Return the [x, y] coordinate for the center point of the cell that contains the specified text.  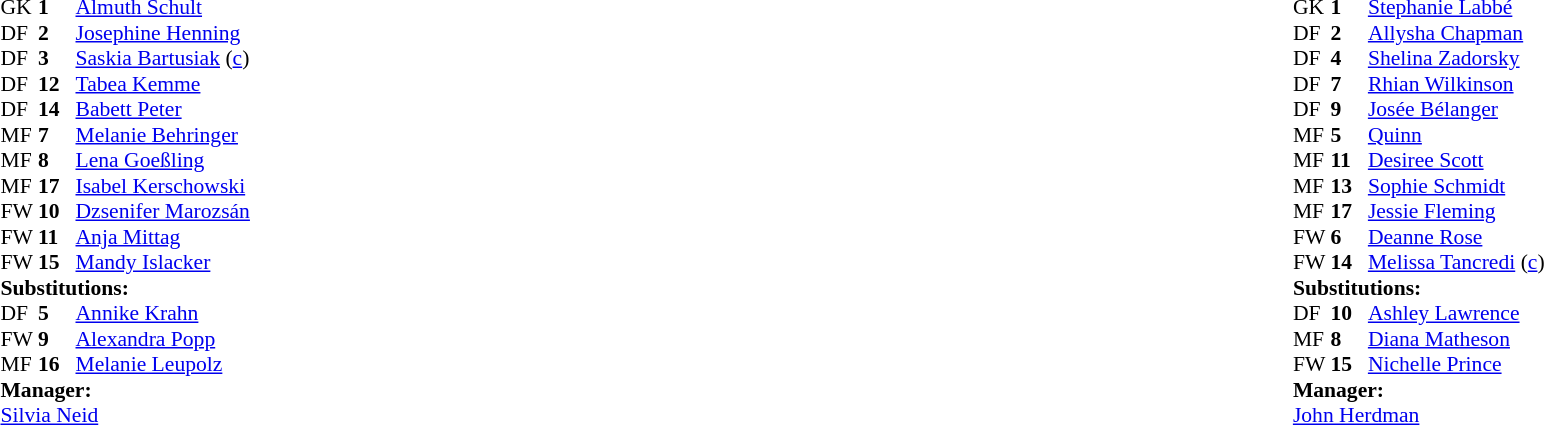
Lena Goeßling [163, 161]
13 [1349, 186]
Saskia Bartusiak (c) [163, 59]
Melanie Behringer [163, 135]
Babett Peter [163, 109]
Josephine Henning [163, 33]
Annike Krahn [163, 313]
3 [57, 59]
Dzsenifer Marozsán [163, 211]
Manager: [124, 390]
Melanie Leupolz [163, 365]
Anja Mittag [163, 237]
Tabea Kemme [163, 84]
4 [1349, 59]
6 [1349, 237]
Mandy Islacker [163, 263]
Isabel Kerschowski [163, 186]
16 [57, 365]
12 [57, 84]
Alexandra Popp [163, 339]
Substitutions: [124, 288]
